Provide the [X, Y] coordinate of the cell's center where the given text is located.  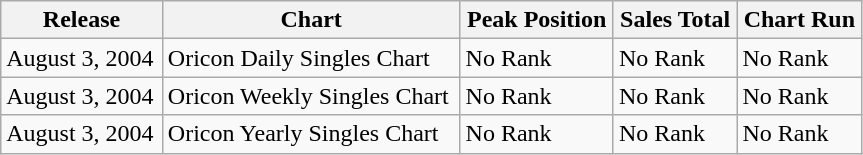
Peak Position [536, 20]
Chart [311, 20]
Oricon Daily Singles Chart [311, 58]
Release [82, 20]
Chart Run [800, 20]
Oricon Yearly Singles Chart [311, 134]
Oricon Weekly Singles Chart [311, 96]
Sales Total [674, 20]
